Scan for the cell matching the given text and deliver its (x, y) coordinate at center. 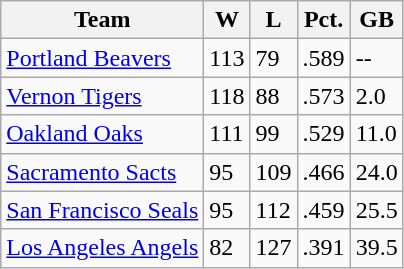
79 (274, 58)
Team (102, 20)
39.5 (376, 248)
24.0 (376, 172)
109 (274, 172)
.466 (324, 172)
-- (376, 58)
2.0 (376, 96)
.573 (324, 96)
.589 (324, 58)
.459 (324, 210)
88 (274, 96)
Los Angeles Angels (102, 248)
127 (274, 248)
113 (227, 58)
11.0 (376, 134)
25.5 (376, 210)
Vernon Tigers (102, 96)
112 (274, 210)
San Francisco Seals (102, 210)
GB (376, 20)
82 (227, 248)
L (274, 20)
W (227, 20)
.529 (324, 134)
Pct. (324, 20)
118 (227, 96)
Portland Beavers (102, 58)
99 (274, 134)
Oakland Oaks (102, 134)
Sacramento Sacts (102, 172)
.391 (324, 248)
111 (227, 134)
